Provide the [X, Y] coordinate of the cell's center where the given text is located.  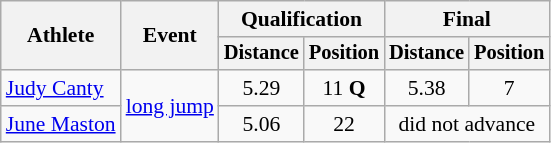
5.29 [262, 88]
5.06 [262, 124]
long jump [170, 106]
5.38 [426, 88]
Judy Canty [61, 88]
Event [170, 36]
did not advance [466, 124]
Final [466, 19]
Qualification [302, 19]
7 [509, 88]
Athlete [61, 36]
June Maston [61, 124]
11 Q [344, 88]
22 [344, 124]
